Locate the cell with the specified text and output its (X, Y) center coordinate. 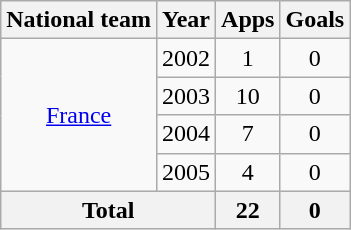
2005 (186, 172)
2003 (186, 96)
Apps (248, 20)
2004 (186, 134)
7 (248, 134)
National team (79, 20)
Goals (315, 20)
10 (248, 96)
22 (248, 210)
France (79, 115)
Year (186, 20)
1 (248, 58)
Total (108, 210)
4 (248, 172)
2002 (186, 58)
